Capture the cell that displays the provided text and extract its (X, Y) central coordinate. 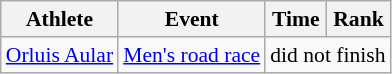
Men's road race (192, 55)
did not finish (328, 55)
Orluis Aular (60, 55)
Rank (358, 19)
Athlete (60, 19)
Time (296, 19)
Event (192, 19)
